Return the (x, y) coordinate for the center point of the cell that contains the specified text.  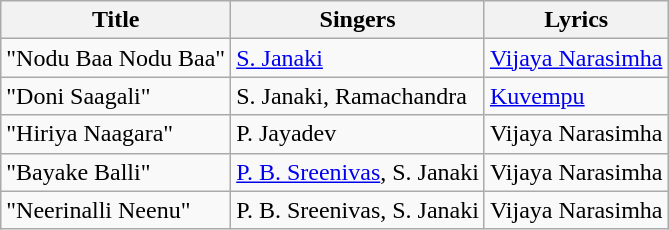
"Nodu Baa Nodu Baa" (116, 58)
"Doni Saagali" (116, 96)
S. Janaki, Ramachandra (358, 96)
"Hiriya Naagara" (116, 134)
Title (116, 20)
Lyrics (576, 20)
"Neerinalli Neenu" (116, 210)
P. Jayadev (358, 134)
Singers (358, 20)
"Bayake Balli" (116, 172)
S. Janaki (358, 58)
Kuvempu (576, 96)
